For the text-containing cell, return its midpoint in (X, Y) coordinate format. 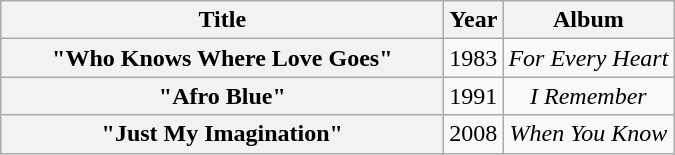
Title (222, 20)
When You Know (588, 134)
Year (474, 20)
1983 (474, 58)
"Just My Imagination" (222, 134)
1991 (474, 96)
"Afro Blue" (222, 96)
For Every Heart (588, 58)
"Who Knows Where Love Goes" (222, 58)
Album (588, 20)
I Remember (588, 96)
2008 (474, 134)
